From the cell containing the given text, extract its center point as (X, Y) coordinate. 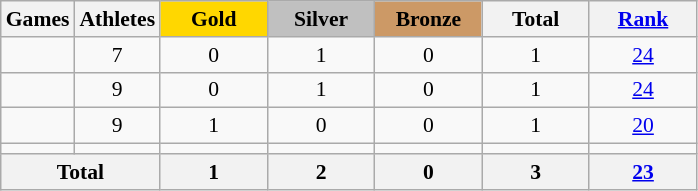
Games (38, 19)
7 (117, 55)
Rank (642, 19)
Silver (320, 19)
Athletes (117, 19)
2 (320, 172)
20 (642, 126)
Bronze (428, 19)
23 (642, 172)
Gold (214, 19)
3 (536, 172)
